Search for the cell housing the specified text and yield its [x, y] center coordinate. 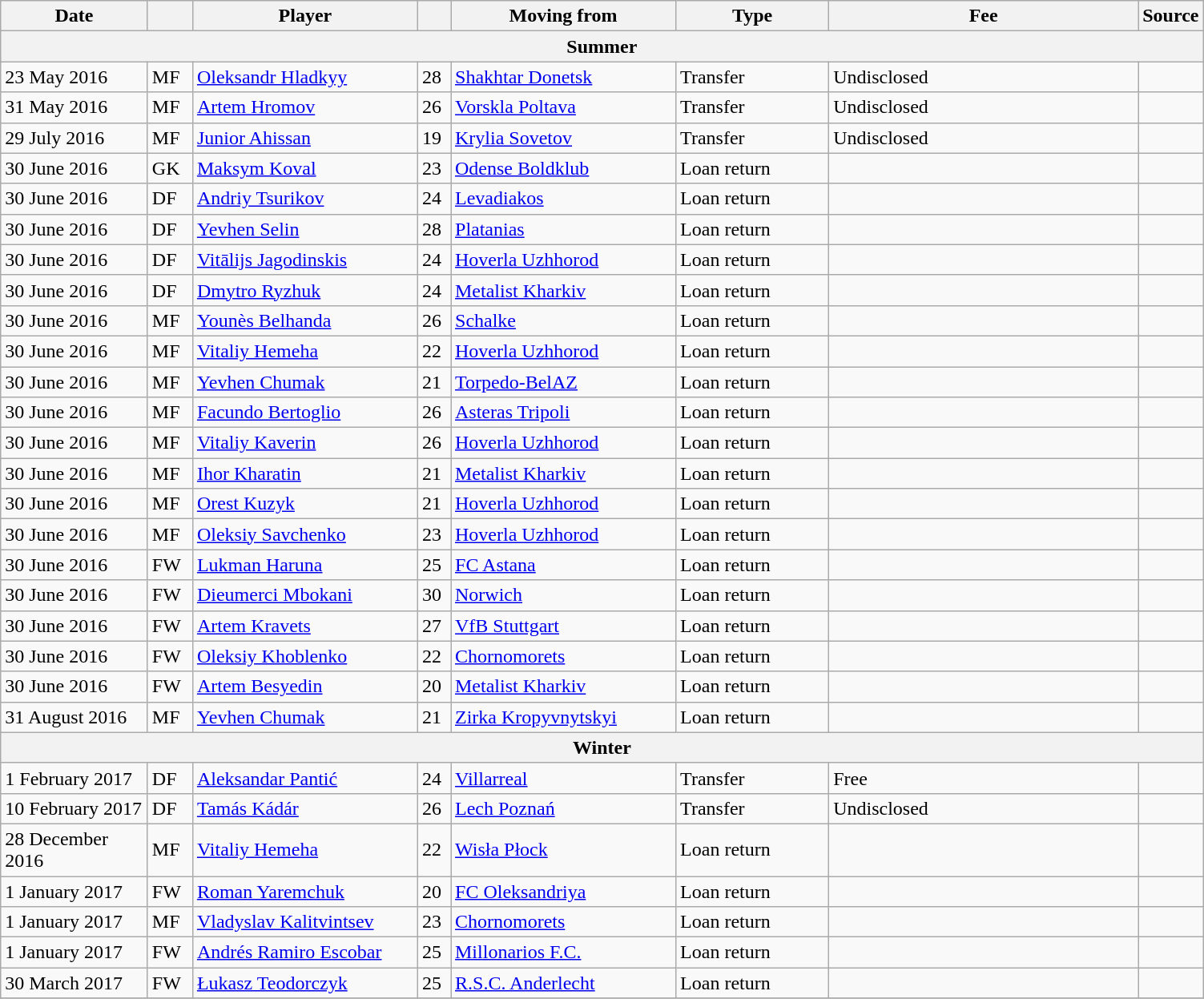
Tamás Kádár [304, 808]
30 [434, 595]
30 March 2017 [74, 983]
Aleksandar Pantić [304, 778]
Shakhtar Donetsk [562, 77]
19 [434, 138]
Facundo Bertoglio [304, 413]
Roman Yaremchuk [304, 892]
Zirka Kropyvnytskyi [562, 717]
Type [753, 16]
Vladyslav Kalitvintsev [304, 922]
Yevhen Selin [304, 229]
Artem Besyedin [304, 687]
Moving from [562, 16]
Lukman Haruna [304, 565]
Vorskla Poltava [562, 107]
Torpedo-BelAZ [562, 382]
R.S.C. Anderlecht [562, 983]
Millonarios F.C. [562, 953]
Norwich [562, 595]
1 February 2017 [74, 778]
Oleksiy Khoblenko [304, 656]
Vitālijs Jagodinskis [304, 260]
VfB Stuttgart [562, 626]
Maksym Koval [304, 168]
Lech Poznań [562, 808]
29 July 2016 [74, 138]
Oleksiy Savchenko [304, 534]
Free [984, 778]
Odense Boldklub [562, 168]
GK [170, 168]
Source [1171, 16]
Junior Ahissan [304, 138]
Andrés Ramiro Escobar [304, 953]
Artem Kravets [304, 626]
Andriy Tsurikov [304, 199]
Dieumerci Mbokani [304, 595]
Schalke [562, 320]
Player [304, 16]
28 December 2016 [74, 849]
Dmytro Ryzhuk [304, 290]
Wisła Płock [562, 849]
Fee [984, 16]
FC Oleksandriya [562, 892]
Winter [602, 747]
Younès Belhanda [304, 320]
Platanias [562, 229]
Levadiakos [562, 199]
Oleksandr Hladkyy [304, 77]
Summer [602, 46]
Date [74, 16]
10 February 2017 [74, 808]
Ihor Kharatin [304, 473]
31 May 2016 [74, 107]
Łukasz Teodorczyk [304, 983]
FC Astana [562, 565]
Orest Kuzyk [304, 504]
Vitaliy Kaverin [304, 443]
Krylia Sovetov [562, 138]
27 [434, 626]
Artem Hromov [304, 107]
23 May 2016 [74, 77]
Villarreal [562, 778]
31 August 2016 [74, 717]
Asteras Tripoli [562, 413]
